For the text-containing cell, return its midpoint in (x, y) coordinate format. 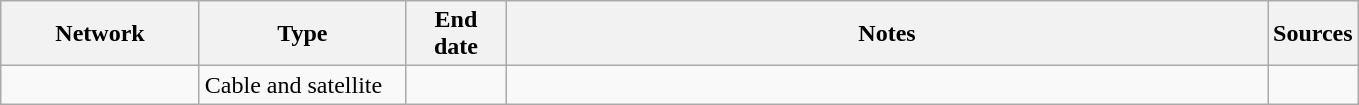
Cable and satellite (302, 85)
Sources (1314, 34)
Notes (886, 34)
End date (456, 34)
Type (302, 34)
Network (100, 34)
